Pinpoint the cell where the given text exists, returning its [x, y] midpoint coordinate. 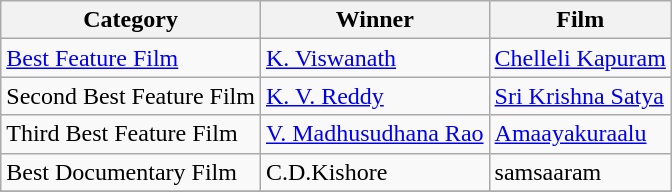
Amaayakuraalu [580, 134]
Sri Krishna Satya [580, 96]
K. V. Reddy [374, 96]
Chelleli Kapuram [580, 58]
K. Viswanath [374, 58]
Film [580, 20]
Third Best Feature Film [131, 134]
V. Madhusudhana Rao [374, 134]
Best Documentary Film [131, 172]
Winner [374, 20]
C.D.Kishore [374, 172]
Category [131, 20]
Best Feature Film [131, 58]
Second Best Feature Film [131, 96]
samsaaram [580, 172]
